Return (X, Y) of the center of cell containing provided text 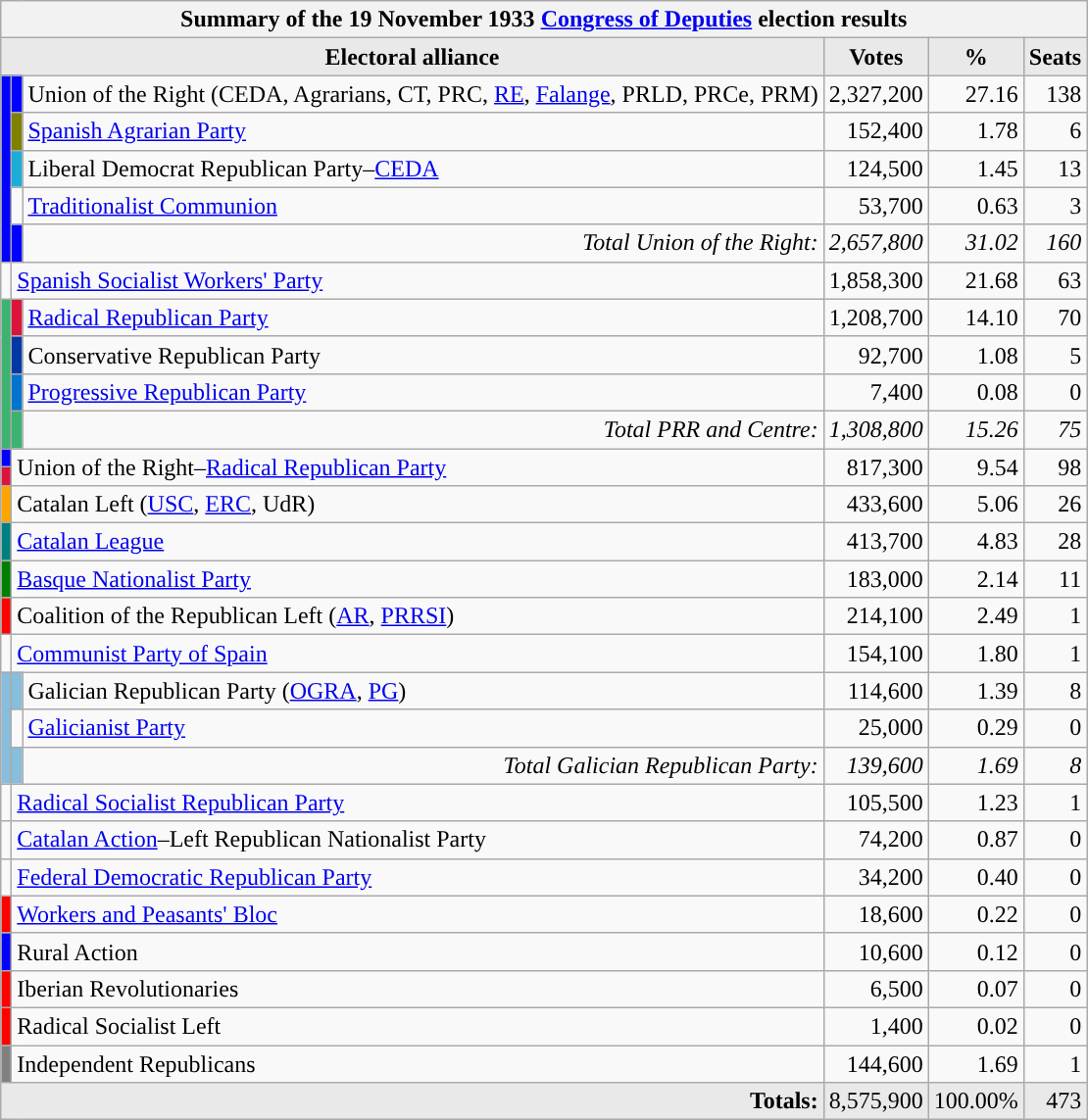
3 (1055, 206)
114,600 (876, 691)
Spanish Agrarian Party (423, 131)
0.07 (976, 989)
4.83 (976, 542)
Iberian Revolutionaries (418, 989)
% (976, 57)
183,000 (876, 579)
31.02 (976, 243)
Independent Republicans (418, 1063)
105,500 (876, 803)
Spanish Socialist Workers' Party (418, 280)
Galicianist Party (423, 728)
11 (1055, 579)
92,700 (876, 355)
214,100 (876, 616)
27.16 (976, 94)
1,308,800 (876, 429)
144,600 (876, 1063)
Galician Republican Party (OGRA, PG) (423, 691)
Totals: (412, 1101)
5 (1055, 355)
53,700 (876, 206)
9.54 (976, 467)
Coalition of the Republican Left (AR, PRRSI) (418, 616)
Rural Action (418, 951)
0.12 (976, 951)
28 (1055, 542)
Conservative Republican Party (423, 355)
1.80 (976, 654)
Catalan Left (USC, ERC, UdR) (418, 505)
0.29 (976, 728)
0.40 (976, 877)
Seats (1055, 57)
Traditionalist Communion (423, 206)
138 (1055, 94)
0.02 (976, 1026)
0.87 (976, 840)
Votes (876, 57)
7,400 (876, 392)
Radical Socialist Left (418, 1026)
2.14 (976, 579)
63 (1055, 280)
2,327,200 (876, 94)
Progressive Republican Party (423, 392)
26 (1055, 505)
1.45 (976, 169)
Liberal Democrat Republican Party–CEDA (423, 169)
473 (1055, 1101)
817,300 (876, 467)
25,000 (876, 728)
74,200 (876, 840)
Electoral alliance (412, 57)
1.08 (976, 355)
98 (1055, 467)
Union of the Right–Radical Republican Party (418, 467)
Communist Party of Spain (418, 654)
0.08 (976, 392)
1.39 (976, 691)
13 (1055, 169)
70 (1055, 317)
Catalan Action–Left Republican Nationalist Party (418, 840)
0.22 (976, 914)
Federal Democratic Republican Party (418, 877)
0.63 (976, 206)
Radical Socialist Republican Party (418, 803)
152,400 (876, 131)
10,600 (876, 951)
Catalan League (418, 542)
5.06 (976, 505)
433,600 (876, 505)
Workers and Peasants' Bloc (418, 914)
Total PRR and Centre: (423, 429)
21.68 (976, 280)
75 (1055, 429)
6 (1055, 131)
413,700 (876, 542)
Total Union of the Right: (423, 243)
1,858,300 (876, 280)
154,100 (876, 654)
Union of the Right (CEDA, Agrarians, CT, PRC, RE, Falange, PRLD, PRCe, PRM) (423, 94)
2,657,800 (876, 243)
6,500 (876, 989)
1,400 (876, 1026)
15.26 (976, 429)
Radical Republican Party (423, 317)
1.78 (976, 131)
139,600 (876, 765)
Summary of the 19 November 1933 Congress of Deputies election results (544, 20)
34,200 (876, 877)
Total Galician Republican Party: (423, 765)
18,600 (876, 914)
2.49 (976, 616)
1,208,700 (876, 317)
8,575,900 (876, 1101)
100.00% (976, 1101)
160 (1055, 243)
Basque Nationalist Party (418, 579)
14.10 (976, 317)
124,500 (876, 169)
1.23 (976, 803)
